Determine the [x, y] coordinate at the center of the cell enclosing the given text.  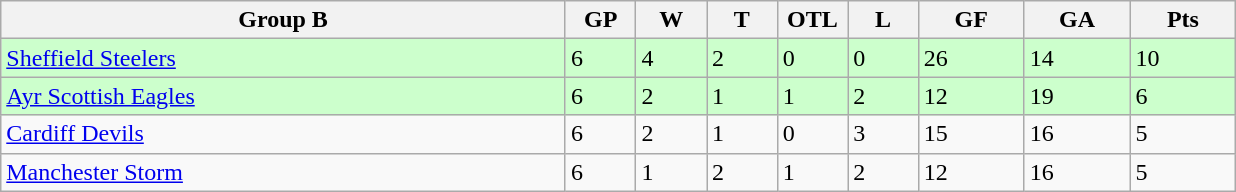
GP [600, 20]
T [742, 20]
Manchester Storm [284, 172]
W [672, 20]
10 [1183, 58]
GA [1077, 20]
15 [971, 134]
Cardiff Devils [284, 134]
3 [884, 134]
19 [1077, 96]
GF [971, 20]
Group B [284, 20]
26 [971, 58]
14 [1077, 58]
Ayr Scottish Eagles [284, 96]
OTL [812, 20]
4 [672, 58]
Sheffield Steelers [284, 58]
L [884, 20]
Pts [1183, 20]
